Extract the (X, Y) coordinate from the center of the cell holding the provided text.  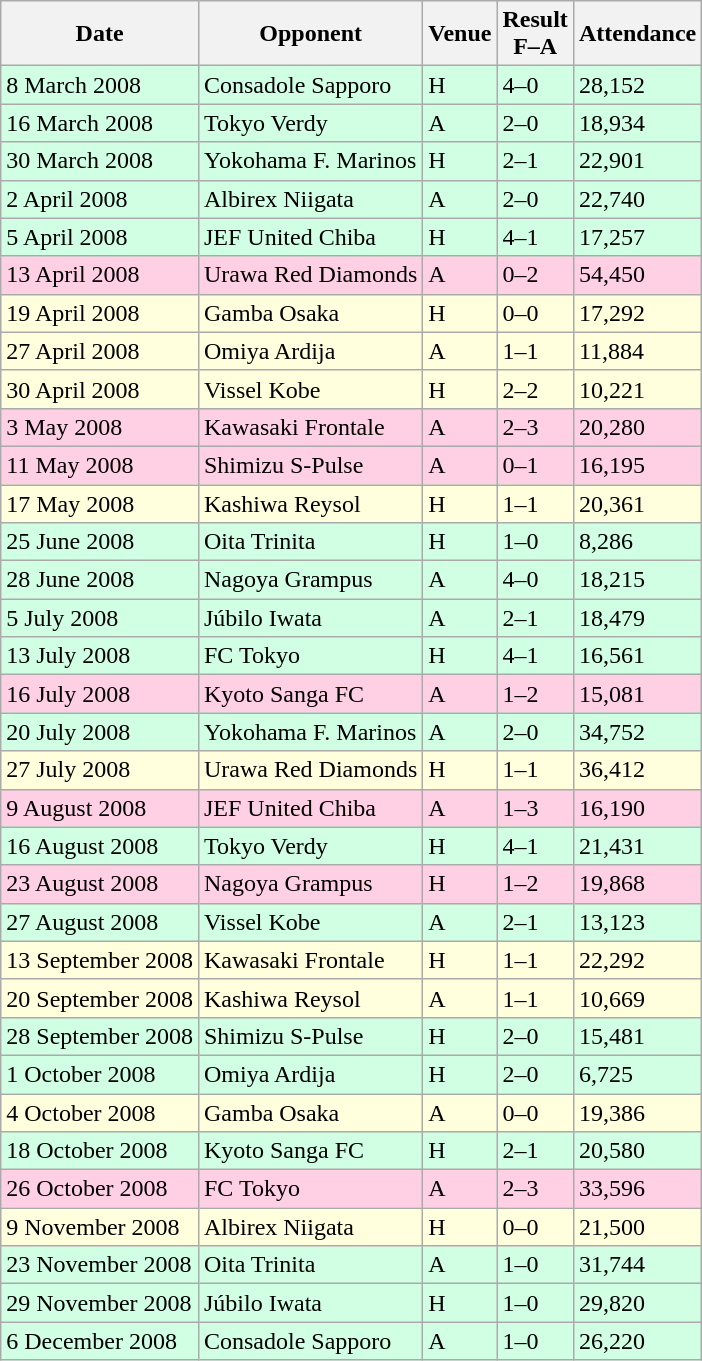
9 August 2008 (100, 808)
29 November 2008 (100, 1303)
1 October 2008 (100, 1074)
13 April 2008 (100, 275)
31,744 (637, 1265)
16,190 (637, 808)
18,934 (637, 123)
16 July 2008 (100, 694)
18,215 (637, 580)
13,123 (637, 922)
10,221 (637, 389)
27 August 2008 (100, 922)
27 July 2008 (100, 770)
10,669 (637, 998)
8 March 2008 (100, 85)
27 April 2008 (100, 351)
2–2 (535, 389)
33,596 (637, 1189)
0–2 (535, 275)
11,884 (637, 351)
1–3 (535, 808)
22,292 (637, 960)
6 December 2008 (100, 1341)
28 June 2008 (100, 580)
34,752 (637, 732)
19 April 2008 (100, 313)
28 September 2008 (100, 1036)
21,431 (637, 846)
9 November 2008 (100, 1227)
36,412 (637, 770)
Attendance (637, 34)
6,725 (637, 1074)
20 September 2008 (100, 998)
15,081 (637, 694)
16 August 2008 (100, 846)
2 April 2008 (100, 199)
21,500 (637, 1227)
Opponent (310, 34)
16,561 (637, 656)
26,220 (637, 1341)
54,450 (637, 275)
19,868 (637, 884)
5 April 2008 (100, 237)
16,195 (637, 465)
20,361 (637, 503)
30 April 2008 (100, 389)
17,257 (637, 237)
11 May 2008 (100, 465)
29,820 (637, 1303)
19,386 (637, 1113)
26 October 2008 (100, 1189)
Venue (460, 34)
28,152 (637, 85)
20,280 (637, 427)
ResultF–A (535, 34)
Date (100, 34)
20 July 2008 (100, 732)
4 October 2008 (100, 1113)
20,580 (637, 1151)
25 June 2008 (100, 542)
18,479 (637, 618)
0–1 (535, 465)
5 July 2008 (100, 618)
23 November 2008 (100, 1265)
18 October 2008 (100, 1151)
13 September 2008 (100, 960)
22,901 (637, 161)
8,286 (637, 542)
23 August 2008 (100, 884)
30 March 2008 (100, 161)
17,292 (637, 313)
17 May 2008 (100, 503)
22,740 (637, 199)
3 May 2008 (100, 427)
15,481 (637, 1036)
16 March 2008 (100, 123)
13 July 2008 (100, 656)
